Identify which cell holds the provided text, then report its (X, Y) central coordinate. 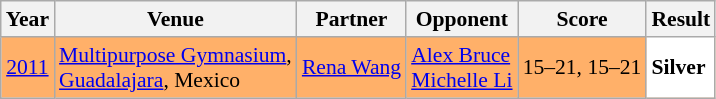
Opponent (462, 19)
Rena Wang (352, 68)
Partner (352, 19)
Year (28, 19)
15–21, 15–21 (582, 68)
Silver (680, 68)
Venue (176, 19)
Multipurpose Gymnasium,Guadalajara, Mexico (176, 68)
Score (582, 19)
2011 (28, 68)
Result (680, 19)
Alex Bruce Michelle Li (462, 68)
